Output the (X, Y) coordinate of the center of the cell containing the given text.  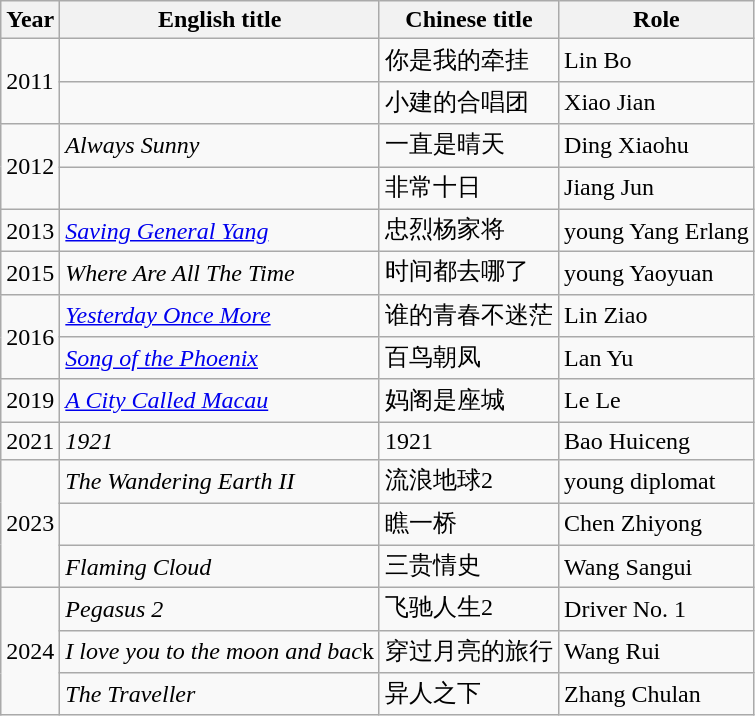
young diplomat (657, 482)
2016 (30, 336)
小建的合唱团 (468, 102)
2013 (30, 230)
瞧一桥 (468, 524)
2023 (30, 524)
Year (30, 20)
Song of the Phoenix (220, 358)
Lan Yu (657, 358)
2021 (30, 441)
Chen Zhiyong (657, 524)
Xiao Jian (657, 102)
异人之下 (468, 694)
Bao Huiceng (657, 441)
English title (220, 20)
时间都去哪了 (468, 274)
你是我的牵挂 (468, 60)
Saving General Yang (220, 230)
一直是晴天 (468, 146)
Yesterday Once More (220, 316)
Wang Sangui (657, 566)
2012 (30, 166)
I love you to the moon and back (220, 652)
三贵情史 (468, 566)
妈阁是座城 (468, 400)
Lin Bo (657, 60)
Ding Xiaohu (657, 146)
The Traveller (220, 694)
Role (657, 20)
Pegasus 2 (220, 610)
Le Le (657, 400)
百鸟朝凤 (468, 358)
Where Are All The Time (220, 274)
Chinese title (468, 20)
The Wandering Earth II (220, 482)
Wang Rui (657, 652)
young Yaoyuan (657, 274)
飞驰人生2 (468, 610)
Lin Ziao (657, 316)
Always Sunny (220, 146)
流浪地球2 (468, 482)
忠烈杨家将 (468, 230)
Jiang Jun (657, 188)
2019 (30, 400)
2015 (30, 274)
2011 (30, 82)
Zhang Chulan (657, 694)
2024 (30, 652)
A City Called Macau (220, 400)
穿过月亮的旅行 (468, 652)
非常十日 (468, 188)
young Yang Erlang (657, 230)
谁的青春不迷茫 (468, 316)
Driver No. 1 (657, 610)
Flaming Cloud (220, 566)
